Provide the [X, Y] coordinate of the cell's center where the given text is located.  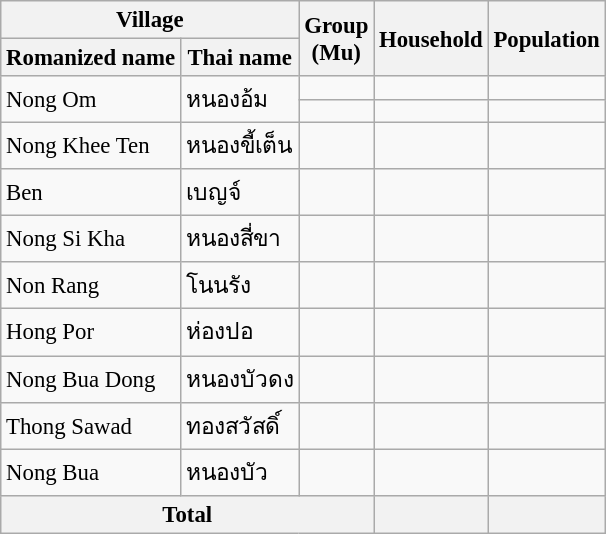
Nong Bua Dong [91, 380]
Population [546, 38]
หนองสี่ขา [240, 240]
Thong Sawad [91, 426]
หนองอ้ม [240, 100]
Nong Si Kha [91, 240]
Group(Mu) [336, 38]
Non Rang [91, 286]
หนองบัวดง [240, 380]
ห่องปอ [240, 332]
Thai name [240, 58]
Nong Khee Ten [91, 146]
โนนรัง [240, 286]
หนองขี้เต็น [240, 146]
Household [431, 38]
Hong Por [91, 332]
หนองบัว [240, 472]
ทองสวัสดิ์ [240, 426]
Nong Bua [91, 472]
Nong Om [91, 100]
Ben [91, 192]
เบญจ์ [240, 192]
Total [188, 514]
Village [150, 20]
Romanized name [91, 58]
